Find where the given text appears and provide that cell's center as [X, Y] coordinate. 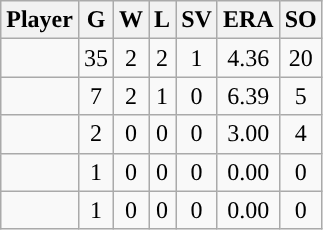
5 [300, 96]
SV [197, 20]
ERA [248, 20]
W [132, 20]
Player [40, 20]
G [96, 20]
3.00 [248, 134]
SO [300, 20]
20 [300, 58]
4.36 [248, 58]
L [162, 20]
6.39 [248, 96]
4 [300, 134]
7 [96, 96]
35 [96, 58]
